Detect which cell encompasses the target text, then output its (X, Y) center coordinate. 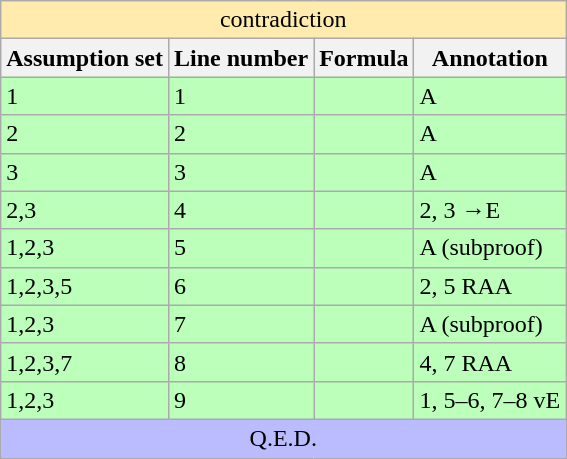
2, 3 →E (490, 210)
9 (242, 400)
Line number (242, 58)
Formula (364, 58)
Q.E.D. (284, 438)
8 (242, 362)
6 (242, 286)
1,2,3,7 (85, 362)
2,3 (85, 210)
Assumption set (85, 58)
1, 5–6, 7–8 vE (490, 400)
contradiction (284, 20)
4, 7 RAA (490, 362)
2, 5 RAA (490, 286)
4 (242, 210)
Annotation (490, 58)
7 (242, 324)
1,2,3,5 (85, 286)
5 (242, 248)
